Return (X, Y) of the center of cell containing provided text 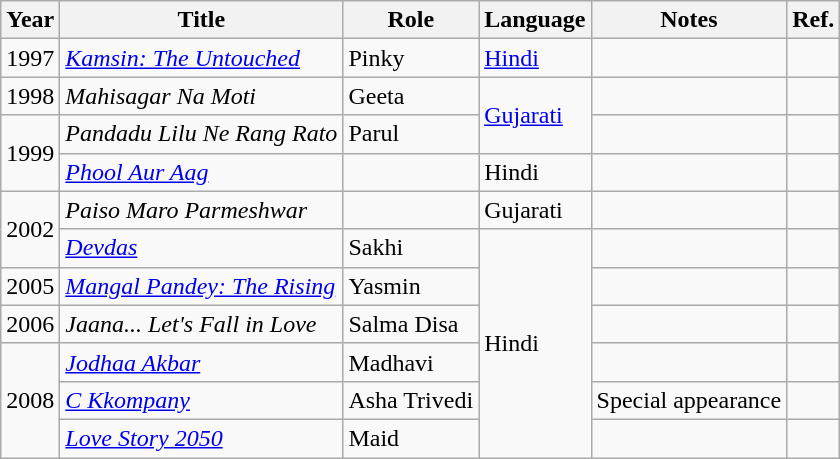
Notes (689, 20)
Love Story 2050 (202, 438)
Sakhi (411, 248)
Maid (411, 438)
Pinky (411, 58)
C Kkompany (202, 400)
Jodhaa Akbar (202, 362)
Paiso Maro Parmeshwar (202, 210)
Parul (411, 134)
Yasmin (411, 286)
Mangal Pandey: The Rising (202, 286)
2006 (30, 324)
Language (535, 20)
Salma Disa (411, 324)
2008 (30, 400)
Special appearance (689, 400)
1999 (30, 153)
2002 (30, 229)
Title (202, 20)
Ref. (814, 20)
Role (411, 20)
Kamsin: The Untouched (202, 58)
Madhavi (411, 362)
Asha Trivedi (411, 400)
Jaana... Let's Fall in Love (202, 324)
Geeta (411, 96)
1998 (30, 96)
Year (30, 20)
1997 (30, 58)
Devdas (202, 248)
Phool Aur Aag (202, 172)
Mahisagar Na Moti (202, 96)
Pandadu Lilu Ne Rang Rato (202, 134)
2005 (30, 286)
